Provide the (X, Y) coordinate of the cell's center where the given text is located.  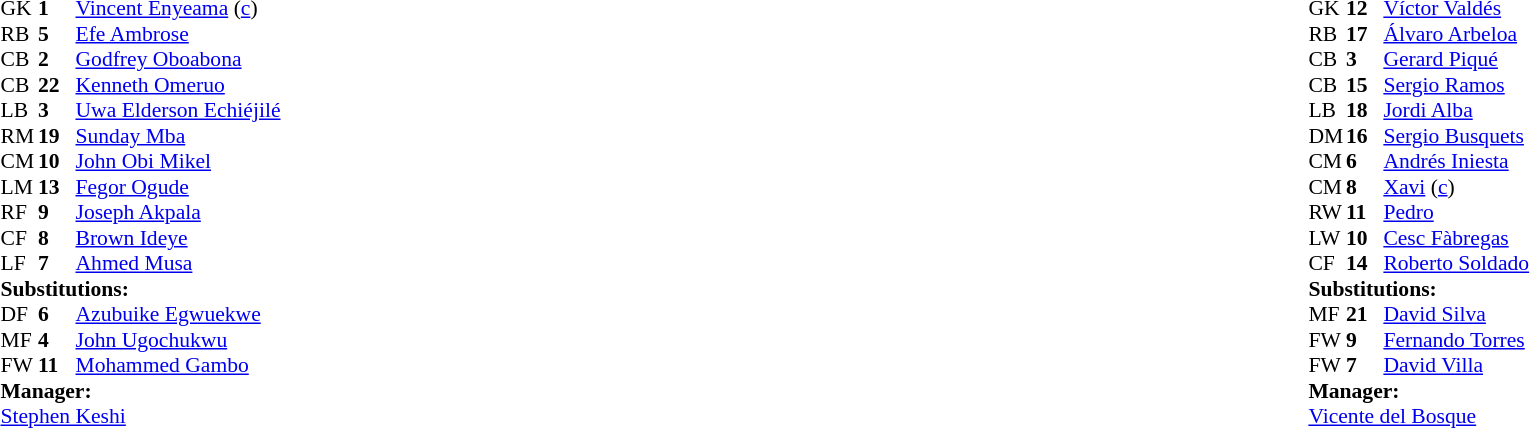
15 (1365, 85)
Álvaro Arbeloa (1456, 34)
Kenneth Omeruo (178, 85)
Cesc Fàbregas (1456, 238)
18 (1365, 111)
Azubuike Egwuekwe (178, 315)
5 (57, 34)
RM (19, 136)
Uwa Elderson Echiéjilé (178, 111)
Ahmed Musa (178, 263)
22 (57, 85)
Gerard Piqué (1456, 59)
RW (1327, 213)
Efe Ambrose (178, 34)
Brown Ideye (178, 238)
Godfrey Oboabona (178, 59)
David Villa (1456, 365)
4 (57, 340)
Fernando Torres (1456, 340)
Fegor Ogude (178, 187)
LM (19, 187)
Sergio Busquets (1456, 136)
Pedro (1456, 213)
Andrés Iniesta (1456, 161)
13 (57, 187)
Sergio Ramos (1456, 85)
LW (1327, 238)
21 (1365, 315)
David Silva (1456, 315)
16 (1365, 136)
Mohammed Gambo (178, 365)
DF (19, 315)
Joseph Akpala (178, 213)
LF (19, 263)
RF (19, 213)
14 (1365, 263)
2 (57, 59)
John Ugochukwu (178, 340)
DM (1327, 136)
19 (57, 136)
Jordi Alba (1456, 111)
Sunday Mba (178, 136)
Xavi (c) (1456, 187)
Roberto Soldado (1456, 263)
17 (1365, 34)
John Obi Mikel (178, 161)
